Return the (X, Y) coordinate for the center point of the cell that contains the specified text.  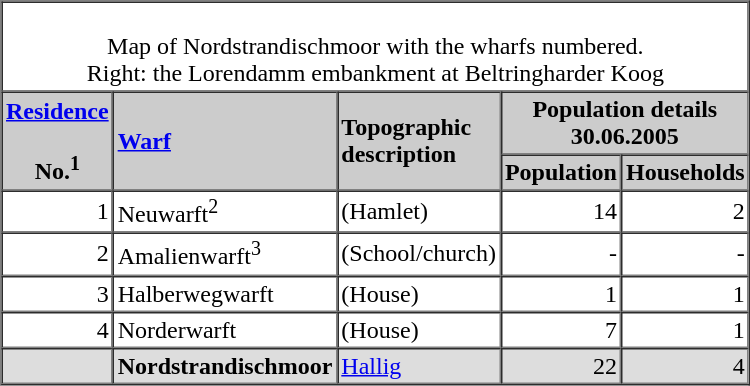
Population (560, 172)
22 (560, 365)
Neuwarft2 (225, 211)
Households (685, 172)
Hallig (419, 365)
Nordstrandischmoor (225, 365)
Map of Nordstrandischmoor with the wharfs numbered.Right: the Lorendamm embankment at Beltringharder Koog (376, 47)
Amalienwarft3 (225, 254)
ResidenceNo.1 (58, 142)
14 (560, 211)
Halberwegwarft (225, 293)
Topographicdescription (419, 142)
3 (58, 293)
Norderwarft (225, 329)
(Hamlet) (419, 211)
(School/church) (419, 254)
Warf (225, 142)
Population details30.06.2005 (624, 124)
7 (560, 329)
